Extract the [x, y] coordinate from the center of the cell holding the provided text.  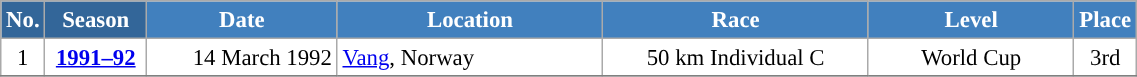
Season [96, 20]
50 km Individual C [736, 58]
3rd [1105, 58]
1991–92 [96, 58]
Location [470, 20]
Vang, Norway [470, 58]
World Cup [971, 58]
1 [23, 58]
Date [242, 20]
No. [23, 20]
14 March 1992 [242, 58]
Place [1105, 20]
Race [736, 20]
Level [971, 20]
